Identify which cell holds the provided text, then report its (X, Y) central coordinate. 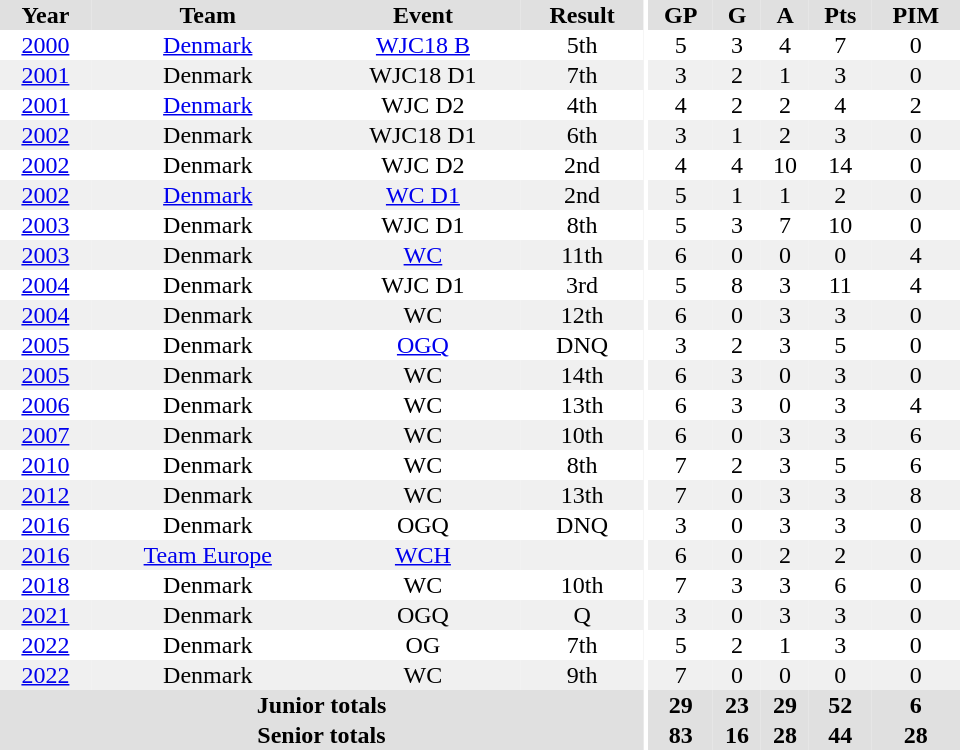
Junior totals (322, 705)
2010 (46, 465)
23 (737, 705)
Team (208, 15)
2021 (46, 615)
WCH (424, 555)
16 (737, 735)
GP (680, 15)
2006 (46, 405)
2007 (46, 435)
OG (424, 645)
14th (582, 375)
G (737, 15)
Q (582, 615)
12th (582, 315)
11 (840, 285)
Result (582, 15)
4th (582, 105)
2018 (46, 585)
6th (582, 135)
WC D1 (424, 195)
2012 (46, 495)
Year (46, 15)
Event (424, 15)
14 (840, 165)
83 (680, 735)
Team Europe (208, 555)
A (785, 15)
PIM (916, 15)
5th (582, 45)
44 (840, 735)
11th (582, 255)
52 (840, 705)
3rd (582, 285)
Senior totals (322, 735)
WJC18 B (424, 45)
9th (582, 675)
Pts (840, 15)
2000 (46, 45)
